Pinpoint the cell where the given text exists, returning its (x, y) midpoint coordinate. 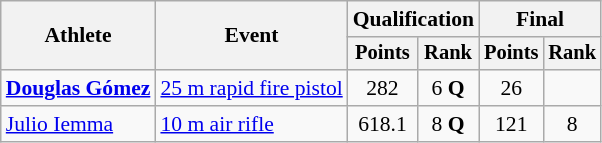
Event (251, 36)
282 (382, 88)
10 m air rifle (251, 124)
Athlete (78, 36)
8 Q (448, 124)
6 Q (448, 88)
Final (540, 19)
121 (511, 124)
Qualification (414, 19)
618.1 (382, 124)
Douglas Gómez (78, 88)
26 (511, 88)
Julio Iemma (78, 124)
25 m rapid fire pistol (251, 88)
8 (572, 124)
